Determine the (x, y) coordinate at the center of the cell enclosing the given text.  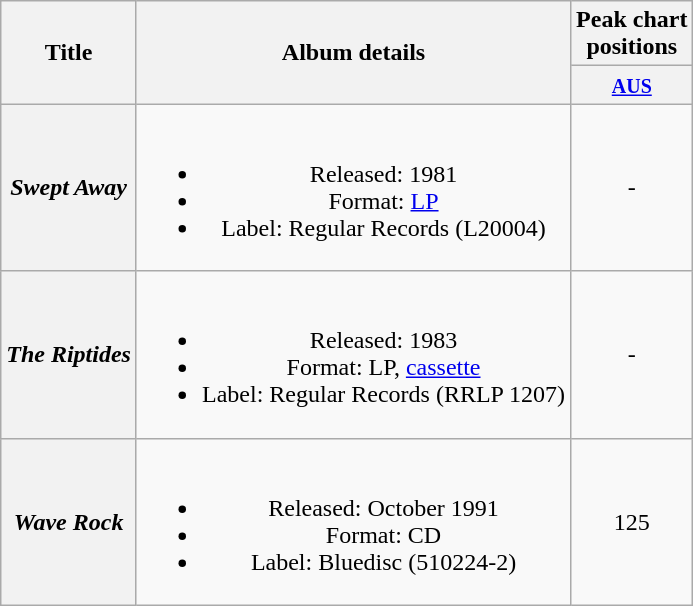
Released: October 1991Format: CDLabel: Bluedisc (510224-2) (353, 522)
Album details (353, 52)
AUS (632, 85)
Released: 1983Format: LP, cassetteLabel: Regular Records (RRLP 1207) (353, 354)
Peak chartpositions (632, 34)
125 (632, 522)
Wave Rock (69, 522)
Title (69, 52)
The Riptides (69, 354)
Released: 1981Format: LPLabel: Regular Records (L20004) (353, 188)
Swept Away (69, 188)
